Pinpoint the cell where the given text exists, returning its [x, y] midpoint coordinate. 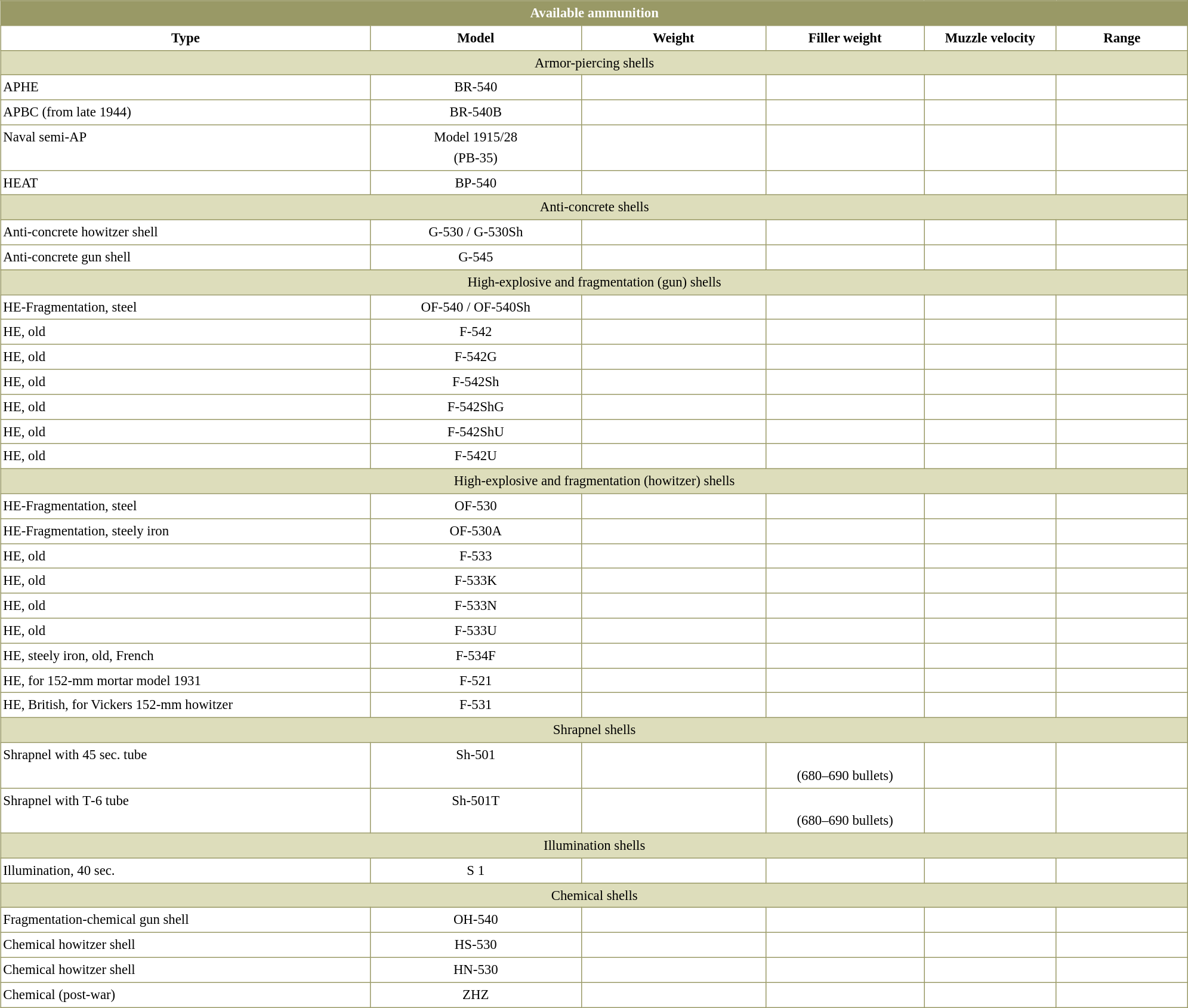
HE, for 152-mm mortar model 1931 [186, 680]
OF-530 [476, 506]
Available ammunition [594, 13]
HEAT [186, 183]
HE, British, for Vickers 152-mm howitzer [186, 705]
High-explosive and fragmentation (howitzer) shells [594, 481]
OF-530A [476, 531]
Filler weight [845, 38]
G-530 / G-530Sh [476, 233]
Sh-501 [476, 765]
OF-540 / OF-540Sh [476, 307]
Weight [673, 38]
Illumination shells [594, 846]
OH-540 [476, 920]
F-533K [476, 581]
F-531 [476, 705]
Naval semi-AP [186, 147]
HN-530 [476, 970]
F-542G [476, 357]
APHE [186, 88]
Shrapnel shells [594, 730]
Type [186, 38]
BR-540B [476, 113]
S 1 [476, 871]
Model [476, 38]
F-533N [476, 606]
Anti-concrete gun shell [186, 257]
Chemical shells [594, 895]
Sh-501T [476, 810]
Anti-concrete howitzer shell [186, 233]
BR-540 [476, 88]
F-533 [476, 556]
F-521 [476, 680]
Illumination, 40 sec. [186, 871]
F-533U [476, 631]
HE-Fragmentation, steely iron [186, 531]
HS-530 [476, 945]
Shrapnel with 45 sec. tube [186, 765]
F-542Sh [476, 382]
Fragmentation-chemical gun shell [186, 920]
High-explosive and fragmentation (gun) shells [594, 282]
F-542ShU [476, 431]
G-545 [476, 257]
F-542 [476, 332]
Armor-piercing shells [594, 63]
Range [1122, 38]
F-542ShG [476, 406]
Shrapnel with Т-6 tube [186, 810]
Model 1915/28(PB-35) [476, 147]
APBC (from late 1944) [186, 113]
F-542U [476, 457]
ZHZ [476, 995]
Muzzle velocity [990, 38]
HE, steely iron, old, French [186, 655]
Chemical (post-war) [186, 995]
F-534F [476, 655]
Anti-concrete shells [594, 208]
BP-540 [476, 183]
